Locate the cell with the specified text and output its [x, y] center coordinate. 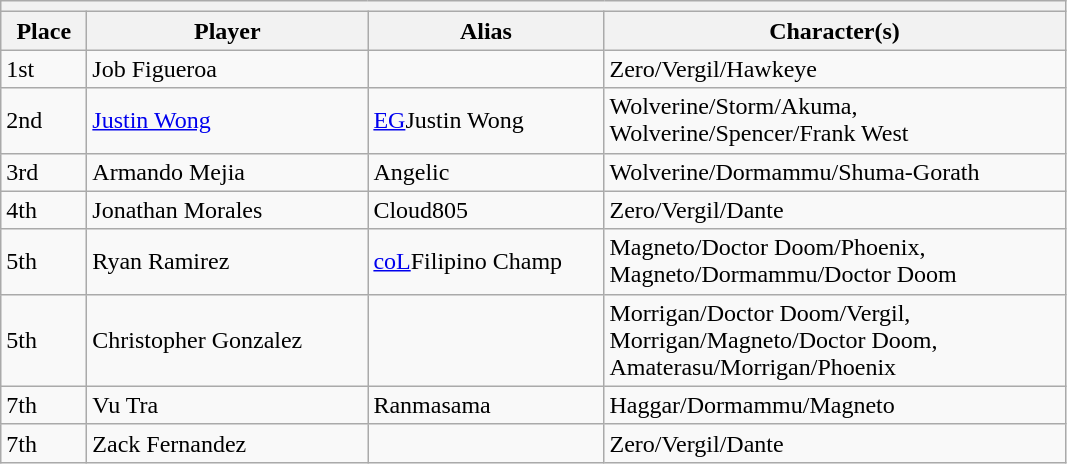
Zero/Vergil/Hawkeye [834, 69]
Haggar/Dormammu/Magneto [834, 405]
Job Figueroa [228, 69]
Jonathan Morales [228, 210]
Wolverine/Dormammu/Shuma-Gorath [834, 172]
Justin Wong [228, 120]
Player [228, 31]
4th [44, 210]
Place [44, 31]
Ranmasama [486, 405]
EGJustin Wong [486, 120]
Alias [486, 31]
3rd [44, 172]
Zack Fernandez [228, 443]
2nd [44, 120]
Ryan Ramirez [228, 262]
coLFilipino Champ [486, 262]
Vu Tra [228, 405]
Armando Mejia [228, 172]
Wolverine/Storm/Akuma, Wolverine/Spencer/Frank West [834, 120]
Morrigan/Doctor Doom/Vergil, Morrigan/Magneto/Doctor Doom, Amaterasu/Morrigan/Phoenix [834, 340]
Christopher Gonzalez [228, 340]
Cloud805 [486, 210]
Character(s) [834, 31]
Magneto/Doctor Doom/Phoenix, Magneto/Dormammu/Doctor Doom [834, 262]
Angelic [486, 172]
1st [44, 69]
